Identify which cell holds the provided text, then report its [x, y] central coordinate. 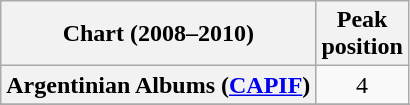
4 [362, 85]
Chart (2008–2010) [158, 34]
Argentinian Albums (CAPIF) [158, 85]
Peakposition [362, 34]
